Locate the cell with the specified text and output its (x, y) center coordinate. 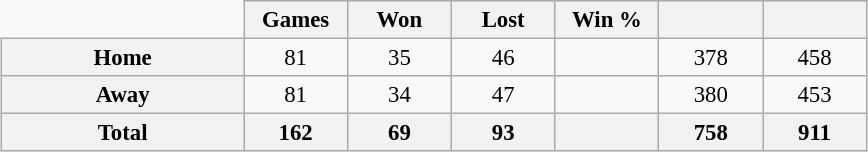
69 (399, 133)
35 (399, 58)
Won (399, 20)
458 (815, 58)
Win % (607, 20)
Total (123, 133)
162 (296, 133)
911 (815, 133)
758 (711, 133)
378 (711, 58)
Lost (503, 20)
34 (399, 95)
47 (503, 95)
Home (123, 58)
93 (503, 133)
453 (815, 95)
46 (503, 58)
380 (711, 95)
Away (123, 95)
Games (296, 20)
